Identify which cell holds the provided text, then report its [X, Y] central coordinate. 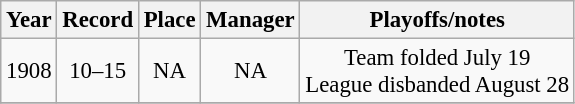
Playoffs/notes [437, 20]
Year [29, 20]
Place [169, 20]
Manager [250, 20]
Record [98, 20]
Team folded July 19League disbanded August 28 [437, 72]
1908 [29, 72]
10–15 [98, 72]
